Locate the cell with the specified text and output its [X, Y] center coordinate. 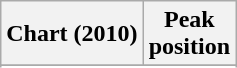
Chart (2010) [72, 34]
Peakposition [189, 34]
